Extract the (X, Y) coordinate from the center of the cell holding the provided text.  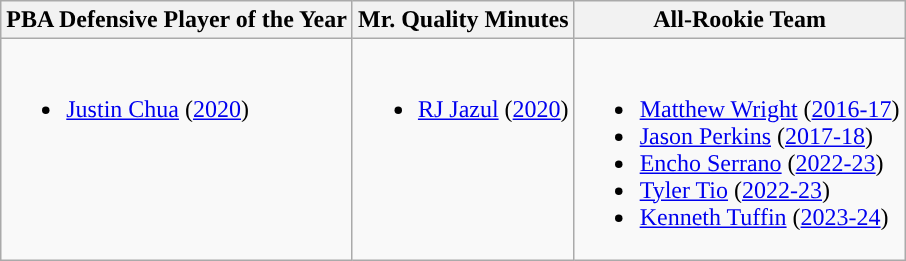
Matthew Wright (2016-17)Jason Perkins (2017-18)Encho Serrano (2022-23)Tyler Tio (2022-23)Kenneth Tuffin (2023-24) (740, 150)
Mr. Quality Minutes (463, 20)
PBA Defensive Player of the Year (177, 20)
RJ Jazul (2020) (463, 150)
Justin Chua (2020) (177, 150)
All-Rookie Team (740, 20)
